Return [X, Y] of the center of cell containing provided text 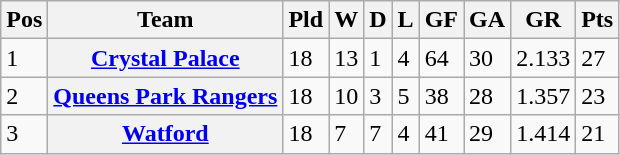
29 [488, 134]
Pts [598, 20]
D [378, 20]
Watford [166, 134]
13 [346, 58]
64 [441, 58]
GF [441, 20]
1.414 [544, 134]
10 [346, 96]
2.133 [544, 58]
Pos [24, 20]
5 [406, 96]
W [346, 20]
Team [166, 20]
21 [598, 134]
28 [488, 96]
1.357 [544, 96]
23 [598, 96]
Crystal Palace [166, 58]
Pld [306, 20]
30 [488, 58]
L [406, 20]
2 [24, 96]
GR [544, 20]
27 [598, 58]
41 [441, 134]
Queens Park Rangers [166, 96]
38 [441, 96]
GA [488, 20]
